Locate the cell with the specified text and output its [X, Y] center coordinate. 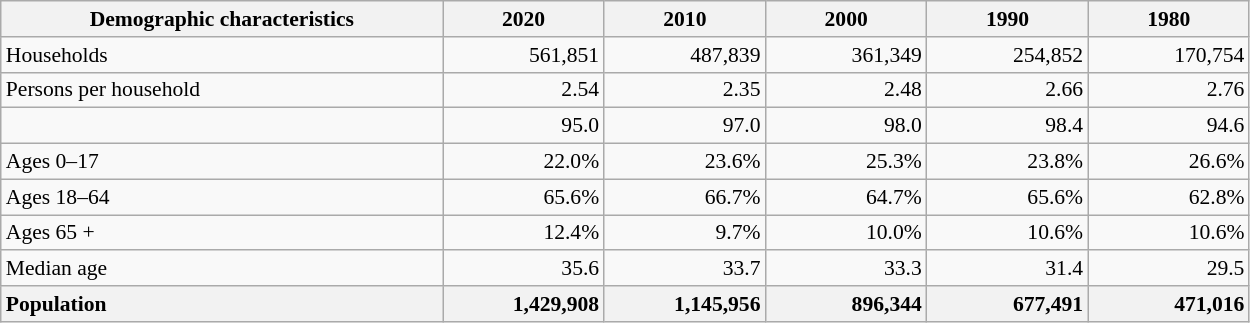
62.8% [1168, 197]
2000 [846, 19]
2.76 [1168, 90]
12.4% [524, 233]
Population [222, 304]
64.7% [846, 197]
33.3 [846, 269]
98.0 [846, 126]
254,852 [1008, 55]
Households [222, 55]
Ages 0–17 [222, 162]
35.6 [524, 269]
2.35 [684, 90]
98.4 [1008, 126]
361,349 [846, 55]
29.5 [1168, 269]
Ages 18–64 [222, 197]
1,145,956 [684, 304]
94.6 [1168, 126]
896,344 [846, 304]
Demographic characteristics [222, 19]
561,851 [524, 55]
23.8% [1008, 162]
31.4 [1008, 269]
2.48 [846, 90]
487,839 [684, 55]
1980 [1168, 19]
Persons per household [222, 90]
1990 [1008, 19]
677,491 [1008, 304]
95.0 [524, 126]
Ages 65 + [222, 233]
2.66 [1008, 90]
2020 [524, 19]
23.6% [684, 162]
22.0% [524, 162]
97.0 [684, 126]
25.3% [846, 162]
170,754 [1168, 55]
9.7% [684, 233]
2.54 [524, 90]
Median age [222, 269]
1,429,908 [524, 304]
2010 [684, 19]
471,016 [1168, 304]
10.0% [846, 233]
33.7 [684, 269]
26.6% [1168, 162]
66.7% [684, 197]
